From the cell containing the given text, extract its center point as [x, y] coordinate. 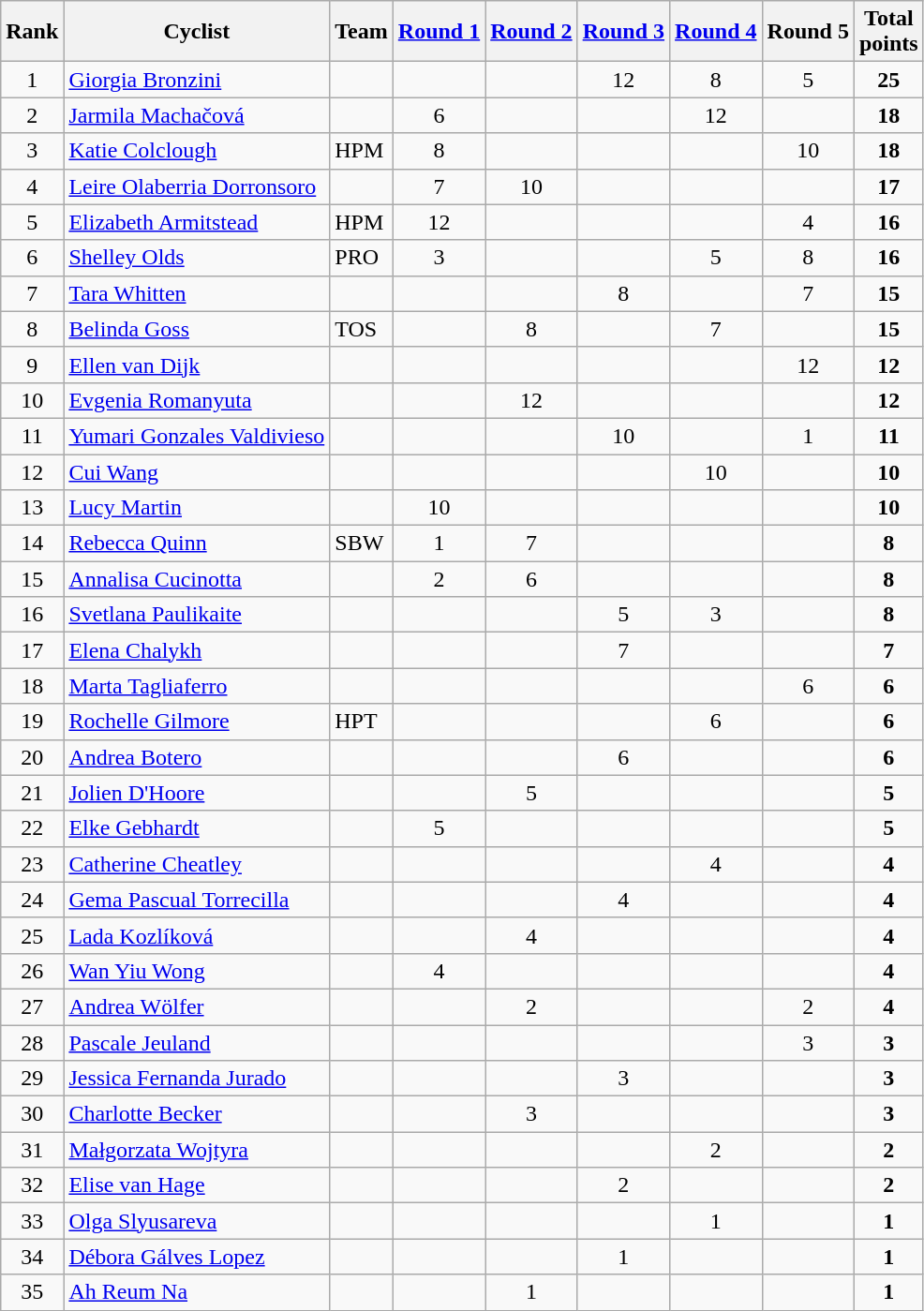
Małgorzata Wojtyra [197, 1150]
Round 5 [808, 32]
Evgenia Romanyuta [197, 400]
Marta Tagliaferro [197, 686]
Wan Yiu Wong [197, 971]
Charlotte Becker [197, 1114]
Round 4 [716, 32]
29 [32, 1079]
14 [32, 544]
Elke Gebhardt [197, 828]
Svetlana Paulikaite [197, 615]
Team [362, 32]
Lada Kozlíková [197, 935]
Elizabeth Armitstead [197, 222]
Belinda Goss [197, 329]
Annalisa Cucinotta [197, 579]
Ah Reum Na [197, 1292]
Totalpoints [888, 32]
Andrea Wölfer [197, 1006]
13 [32, 508]
Andrea Botero [197, 757]
Round 1 [439, 32]
Ellen van Dijk [197, 365]
Giorgia Bronzini [197, 80]
Round 2 [531, 32]
21 [32, 793]
Pascale Jeuland [197, 1043]
PRO [362, 258]
Gema Pascual Torrecilla [197, 900]
TOS [362, 329]
Tara Whitten [197, 293]
24 [32, 900]
Débora Gálves Lopez [197, 1257]
Katie Colclough [197, 151]
26 [32, 971]
Cyclist [197, 32]
33 [32, 1221]
32 [32, 1185]
Shelley Olds [197, 258]
HPT [362, 722]
35 [32, 1292]
Jolien D'Hoore [197, 793]
Round 3 [623, 32]
20 [32, 757]
Olga Slyusareva [197, 1221]
Rochelle Gilmore [197, 722]
Cui Wang [197, 471]
Lucy Martin [197, 508]
Jarmila Machačová [197, 115]
Elena Chalykh [197, 650]
28 [32, 1043]
SBW [362, 544]
22 [32, 828]
Yumari Gonzales Valdivieso [197, 436]
Rank [32, 32]
Elise van Hage [197, 1185]
Jessica Fernanda Jurado [197, 1079]
Catherine Cheatley [197, 864]
27 [32, 1006]
30 [32, 1114]
34 [32, 1257]
19 [32, 722]
9 [32, 365]
31 [32, 1150]
Rebecca Quinn [197, 544]
23 [32, 864]
Leire Olaberria Dorronsoro [197, 186]
